Locate the cell with the specified text and output its (X, Y) center coordinate. 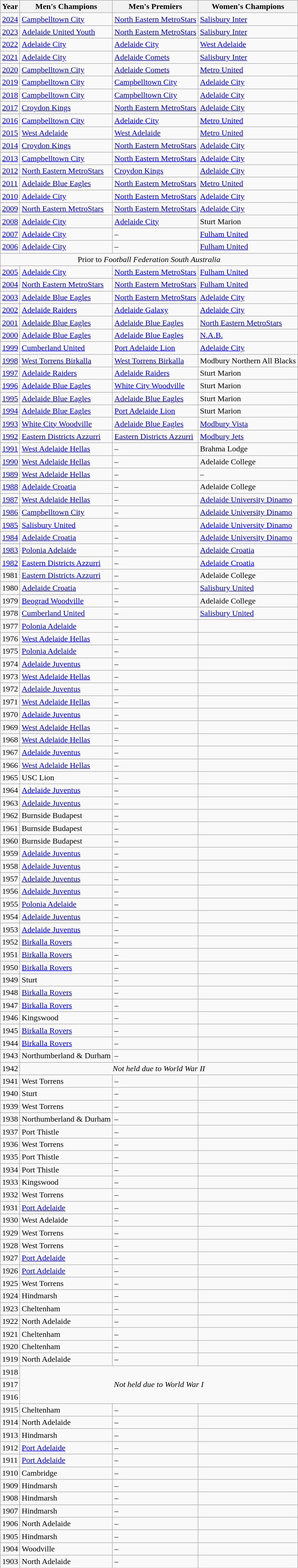
1947 (10, 1005)
Year (10, 7)
1966 (10, 765)
1977 (10, 626)
1996 (10, 386)
1918 (10, 1372)
1908 (10, 1498)
1990 (10, 462)
2018 (10, 95)
2016 (10, 120)
1972 (10, 689)
1941 (10, 1081)
1945 (10, 1031)
Cambridge (66, 1473)
1949 (10, 980)
1912 (10, 1448)
Not held due to World War II (159, 1068)
2011 (10, 184)
1906 (10, 1523)
1962 (10, 816)
1985 (10, 525)
2014 (10, 145)
1974 (10, 664)
1993 (10, 424)
2009 (10, 209)
2017 (10, 108)
2012 (10, 171)
1915 (10, 1410)
1975 (10, 651)
2010 (10, 196)
1983 (10, 550)
1970 (10, 714)
1923 (10, 1309)
2024 (10, 19)
1910 (10, 1473)
1980 (10, 588)
1933 (10, 1182)
1943 (10, 1056)
1989 (10, 474)
2020 (10, 70)
1992 (10, 436)
USC Lion (66, 778)
2013 (10, 158)
2007 (10, 234)
2015 (10, 133)
1950 (10, 968)
1987 (10, 500)
1920 (10, 1346)
1967 (10, 752)
Woodville (66, 1549)
1988 (10, 487)
2021 (10, 57)
1999 (10, 348)
1938 (10, 1119)
1937 (10, 1132)
1965 (10, 778)
1925 (10, 1283)
2000 (10, 335)
1998 (10, 360)
Beograd Woodville (66, 601)
1979 (10, 601)
1976 (10, 639)
1952 (10, 942)
1932 (10, 1195)
Modbury Northern All Blacks (248, 360)
1921 (10, 1334)
Modbury Vista (248, 424)
2002 (10, 310)
2004 (10, 285)
1917 (10, 1385)
1978 (10, 613)
2008 (10, 222)
1986 (10, 512)
2022 (10, 45)
Adelaide United Youth (66, 32)
1948 (10, 993)
1953 (10, 929)
1911 (10, 1460)
1946 (10, 1018)
2019 (10, 82)
2003 (10, 297)
1982 (10, 563)
Men's Premiers (155, 7)
1954 (10, 917)
1904 (10, 1549)
1940 (10, 1094)
Not held due to World War I (159, 1385)
1934 (10, 1169)
Modbury Jets (248, 436)
1959 (10, 854)
1997 (10, 373)
1935 (10, 1157)
1916 (10, 1397)
Brahma Lodge (248, 449)
1929 (10, 1233)
1968 (10, 740)
1971 (10, 702)
Adelaide Galaxy (155, 310)
2023 (10, 32)
2005 (10, 272)
1957 (10, 879)
1931 (10, 1208)
1991 (10, 449)
1909 (10, 1486)
1955 (10, 904)
1930 (10, 1220)
1905 (10, 1536)
1958 (10, 866)
1973 (10, 677)
1984 (10, 537)
1969 (10, 727)
1924 (10, 1296)
1981 (10, 576)
1903 (10, 1561)
N.A.B. (248, 335)
1913 (10, 1435)
1927 (10, 1258)
1939 (10, 1106)
1936 (10, 1144)
1926 (10, 1271)
1951 (10, 955)
1944 (10, 1043)
1922 (10, 1321)
1928 (10, 1245)
Men's Champions (66, 7)
Prior to Football Federation South Australia (149, 259)
Women's Champions (248, 7)
1907 (10, 1511)
1919 (10, 1359)
1961 (10, 828)
1956 (10, 891)
1994 (10, 411)
1960 (10, 841)
1942 (10, 1068)
1914 (10, 1423)
1964 (10, 790)
2006 (10, 247)
1963 (10, 803)
1995 (10, 399)
2001 (10, 323)
